For the text-containing cell, return its midpoint in [X, Y] coordinate format. 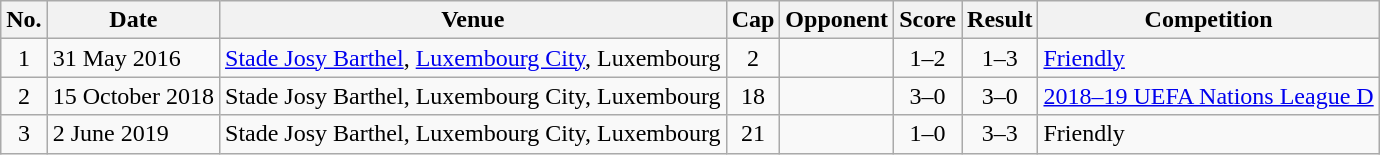
15 October 2018 [133, 96]
Date [133, 20]
1–3 [1000, 58]
1 [24, 58]
3 [24, 134]
2018–19 UEFA Nations League D [1208, 96]
Cap [753, 20]
1–2 [928, 58]
Result [1000, 20]
31 May 2016 [133, 58]
1–0 [928, 134]
No. [24, 20]
Opponent [837, 20]
Venue [474, 20]
18 [753, 96]
3–3 [1000, 134]
21 [753, 134]
Score [928, 20]
2 June 2019 [133, 134]
Competition [1208, 20]
